Extract the (X, Y) coordinate from the center of the cell holding the provided text.  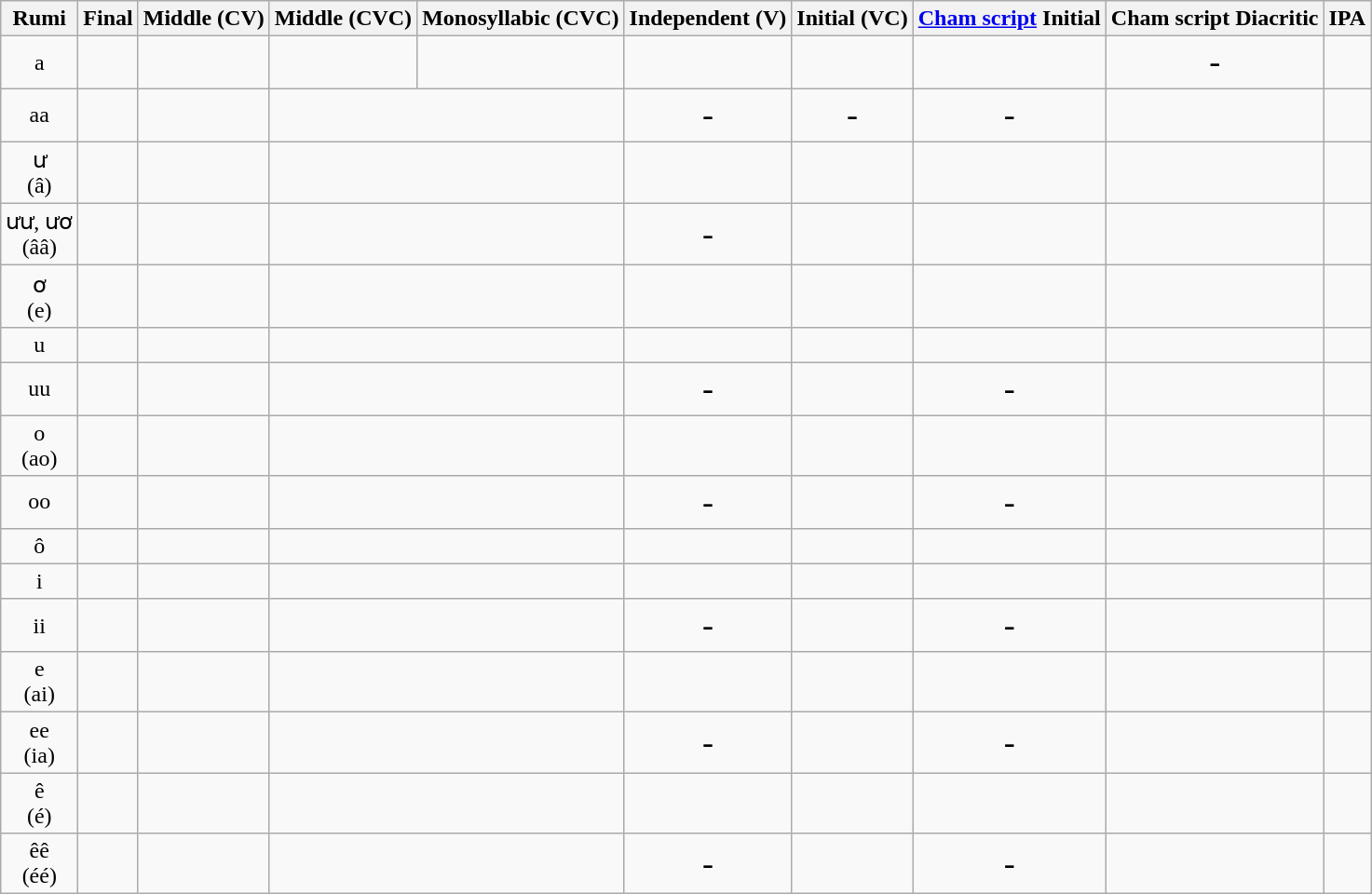
uu (39, 388)
a (39, 62)
ưư, ươ(ââ) (39, 235)
Independent (V) (708, 19)
Rumi (39, 19)
ô (39, 546)
oo (39, 502)
ee(ia) (39, 743)
e(ai) (39, 682)
ê(é) (39, 803)
aa (39, 115)
ư(â) (39, 173)
Middle (CV) (203, 19)
Cham script Diacritic (1215, 19)
Middle (CVC) (343, 19)
i (39, 581)
Final (108, 19)
ơ(e) (39, 296)
êê(éé) (39, 864)
IPA (1347, 19)
ii (39, 625)
Initial (VC) (852, 19)
Cham script Initial (1010, 19)
o(ao) (39, 445)
u (39, 345)
Monosyllabic (CVC) (521, 19)
